Extract the [x, y] coordinate from the center of the cell holding the provided text.  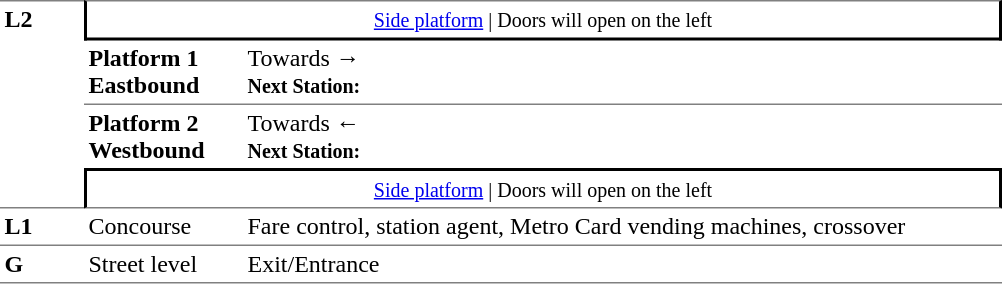
Street level [164, 264]
L2 [42, 104]
Platform 2Westbound [164, 136]
L1 [42, 226]
Exit/Entrance [622, 264]
Fare control, station agent, Metro Card vending machines, crossover [622, 226]
Towards → Next Station: [622, 72]
Platform 1Eastbound [164, 72]
Concourse [164, 226]
Towards ← Next Station: [622, 136]
G [42, 264]
